For the text-containing cell, return its midpoint in (X, Y) coordinate format. 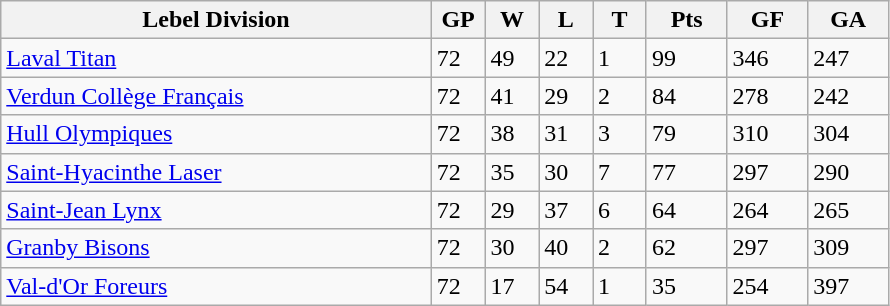
84 (686, 96)
31 (566, 134)
397 (848, 286)
W (512, 20)
254 (768, 286)
41 (512, 96)
264 (768, 210)
Lebel Division (216, 20)
3 (620, 134)
Val-d'Or Foreurs (216, 286)
GF (768, 20)
99 (686, 58)
17 (512, 286)
22 (566, 58)
Granby Bisons (216, 248)
242 (848, 96)
Verdun Collège Français (216, 96)
54 (566, 286)
6 (620, 210)
40 (566, 248)
304 (848, 134)
T (620, 20)
37 (566, 210)
247 (848, 58)
265 (848, 210)
49 (512, 58)
7 (620, 172)
64 (686, 210)
38 (512, 134)
278 (768, 96)
77 (686, 172)
309 (848, 248)
Pts (686, 20)
Laval Titan (216, 58)
L (566, 20)
346 (768, 58)
62 (686, 248)
Saint-Jean Lynx (216, 210)
79 (686, 134)
GA (848, 20)
310 (768, 134)
GP (458, 20)
Hull Olympiques (216, 134)
290 (848, 172)
Saint-Hyacinthe Laser (216, 172)
